Identify which cell holds the provided text, then report its [X, Y] central coordinate. 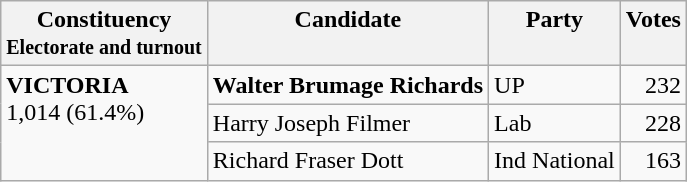
VICTORIA1,014 (61.4%) [104, 123]
Candidate [348, 34]
Lab [555, 123]
Votes [653, 34]
Ind National [555, 161]
UP [555, 85]
228 [653, 123]
ConstituencyElectorate and turnout [104, 34]
163 [653, 161]
Walter Brumage Richards [348, 85]
Party [555, 34]
Richard Fraser Dott [348, 161]
Harry Joseph Filmer [348, 123]
232 [653, 85]
